Scan for the cell matching the given text and deliver its (x, y) coordinate at center. 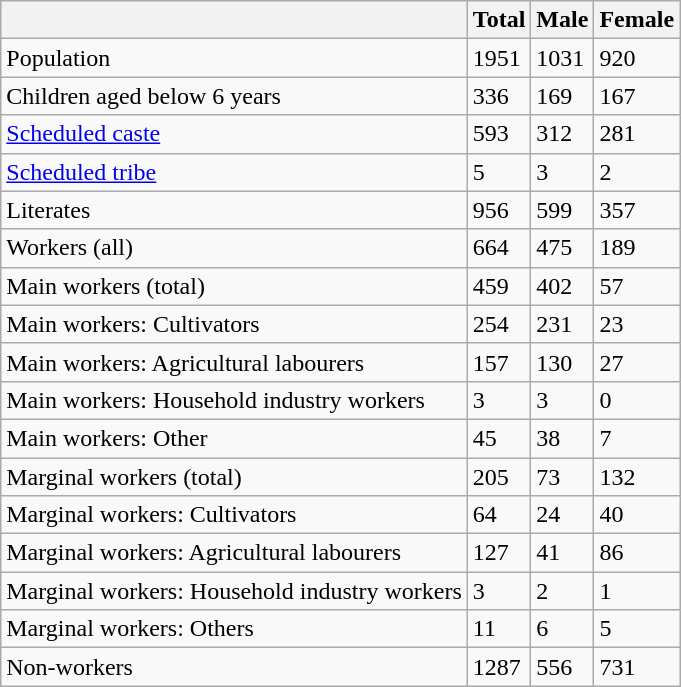
475 (562, 248)
231 (562, 324)
45 (499, 438)
254 (499, 324)
556 (562, 667)
312 (562, 134)
664 (499, 248)
920 (637, 58)
127 (499, 553)
Main workers: Household industry workers (234, 400)
Marginal workers: Agricultural labourers (234, 553)
130 (562, 362)
189 (637, 248)
336 (499, 96)
Marginal workers (total) (234, 477)
157 (499, 362)
7 (637, 438)
Children aged below 6 years (234, 96)
132 (637, 477)
Literates (234, 210)
Main workers (total) (234, 286)
Scheduled tribe (234, 172)
64 (499, 515)
731 (637, 667)
6 (562, 629)
Marginal workers: Others (234, 629)
402 (562, 286)
23 (637, 324)
24 (562, 515)
Non-workers (234, 667)
169 (562, 96)
1 (637, 591)
Workers (all) (234, 248)
599 (562, 210)
956 (499, 210)
86 (637, 553)
0 (637, 400)
Main workers: Other (234, 438)
1031 (562, 58)
Female (637, 20)
Total (499, 20)
Population (234, 58)
281 (637, 134)
27 (637, 362)
57 (637, 286)
73 (562, 477)
41 (562, 553)
40 (637, 515)
Scheduled caste (234, 134)
Male (562, 20)
1951 (499, 58)
167 (637, 96)
Marginal workers: Cultivators (234, 515)
459 (499, 286)
Marginal workers: Household industry workers (234, 591)
Main workers: Cultivators (234, 324)
38 (562, 438)
357 (637, 210)
Main workers: Agricultural labourers (234, 362)
11 (499, 629)
593 (499, 134)
205 (499, 477)
1287 (499, 667)
